Scan for the cell matching the given text and deliver its [x, y] coordinate at center. 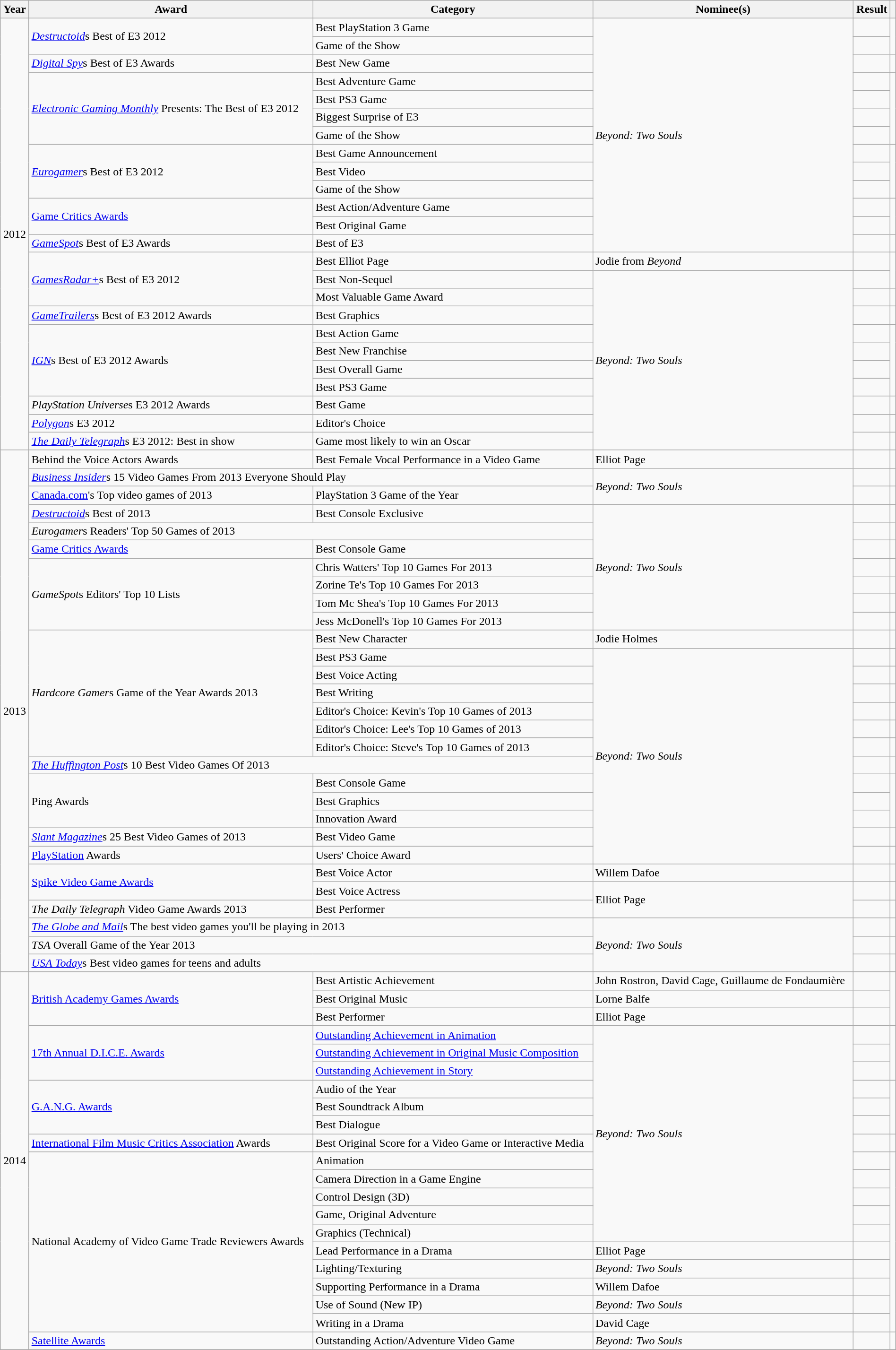
Jess McDonell's Top 10 Games For 2013 [453, 621]
Game most likely to win an Oscar [453, 441]
17th Annual D.I.C.E. Awards [171, 1053]
John Rostron, David Cage, Guillaume de Fondaumière [723, 981]
PlayStation Universes E3 2012 Awards [171, 405]
Most Valuable Game Award [453, 297]
David Cage [723, 1323]
Graphics (Technical) [453, 1233]
Writing in a Drama [453, 1323]
Outstanding Achievement in Original Music Composition [453, 1053]
Best Elliot Page [453, 261]
USA Todays Best video games for teens and adults [311, 963]
GameSpots Editors' Top 10 Lists [171, 594]
Hardcore Gamers Game of the Year Awards 2013 [171, 693]
Best Action Game [453, 333]
International Film Music Critics Association Awards [171, 1143]
Jodie from Beyond [723, 261]
The Daily Telegraphs E3 2012: Best in show [171, 441]
Business Insiders 15 Video Games From 2013 Everyone Should Play [311, 477]
Best Original Game [453, 225]
Users' Choice Award [453, 855]
The Globe and Mails The best video games you'll be playing in 2013 [311, 927]
Behind the Voice Actors Awards [171, 459]
Animation [453, 1161]
Best Video [453, 171]
2012 [15, 234]
GamesRadar+s Best of E3 2012 [171, 279]
PlayStation 3 Game of the Year [453, 495]
Satellite Awards [171, 1341]
Zorine Te's Top 10 Games For 2013 [453, 585]
Editor's Choice: Steve's Top 10 Games of 2013 [453, 747]
Ping Awards [171, 801]
Supporting Performance in a Drama [453, 1287]
Lorne Balfe [723, 999]
Best Original Music [453, 999]
2014 [15, 1161]
Best Console Exclusive [453, 513]
Use of Sound (New IP) [453, 1305]
Spike Video Game Awards [171, 882]
National Academy of Video Game Trade Reviewers Awards [171, 1242]
Best Original Score for a Video Game or Interactive Media [453, 1143]
Camera Direction in a Game Engine [453, 1179]
Best Adventure Game [453, 81]
British Academy Games Awards [171, 999]
Electronic Gaming Monthly Presents: The Best of E3 2012 [171, 108]
Best Soundtrack Album [453, 1107]
Editor's Choice: Lee's Top 10 Games of 2013 [453, 729]
Biggest Surprise of E3 [453, 117]
Jodie Holmes [723, 639]
Outstanding Achievement in Animation [453, 1035]
The Huffington Posts 10 Best Video Games Of 2013 [311, 765]
Lighting/Texturing [453, 1269]
Best of E3 [453, 243]
Best Artistic Achievement [453, 981]
Best Game Announcement [453, 153]
Chris Watters' Top 10 Games For 2013 [453, 567]
Award [171, 9]
Best Voice Acting [453, 675]
Result [872, 9]
The Daily Telegraph Video Game Awards 2013 [171, 909]
TSA Overall Game of the Year 2013 [311, 945]
Best Action/Adventure Game [453, 207]
Innovation Award [453, 819]
Year [15, 9]
Eurogamers Readers' Top 50 Games of 2013 [311, 531]
Category [453, 9]
Polygons E3 2012 [171, 423]
Best New Character [453, 639]
PlayStation Awards [171, 855]
Digital Spys Best of E3 Awards [171, 63]
GameTrailerss Best of E3 2012 Awards [171, 315]
Lead Performance in a Drama [453, 1251]
2013 [15, 711]
Best Female Vocal Performance in a Video Game [453, 459]
Nominee(s) [723, 9]
IGNs Best of E3 2012 Awards [171, 360]
Outstanding Action/Adventure Video Game [453, 1341]
Editor's Choice [453, 423]
Best Voice Actor [453, 873]
Eurogamers Best of E3 2012 [171, 171]
Best Voice Actress [453, 891]
Best New Franchise [453, 351]
Audio of the Year [453, 1089]
Best Overall Game [453, 369]
Editor's Choice: Kevin's Top 10 Games of 2013 [453, 711]
Outstanding Achievement in Story [453, 1071]
Best Writing [453, 693]
Canada.com's Top video games of 2013 [171, 495]
Best New Game [453, 63]
Best Dialogue [453, 1125]
G.A.N.G. Awards [171, 1107]
GameSpots Best of E3 Awards [171, 243]
Best Video Game [453, 837]
Best PlayStation 3 Game [453, 27]
Best Non-Sequel [453, 279]
Destructoids Best of 2013 [171, 513]
Tom Mc Shea's Top 10 Games For 2013 [453, 603]
Slant Magazines 25 Best Video Games of 2013 [171, 837]
Destructoids Best of E3 2012 [171, 36]
Game, Original Adventure [453, 1215]
Best Game [453, 405]
Control Design (3D) [453, 1197]
